Detect which cell encompasses the target text, then output its [X, Y] center coordinate. 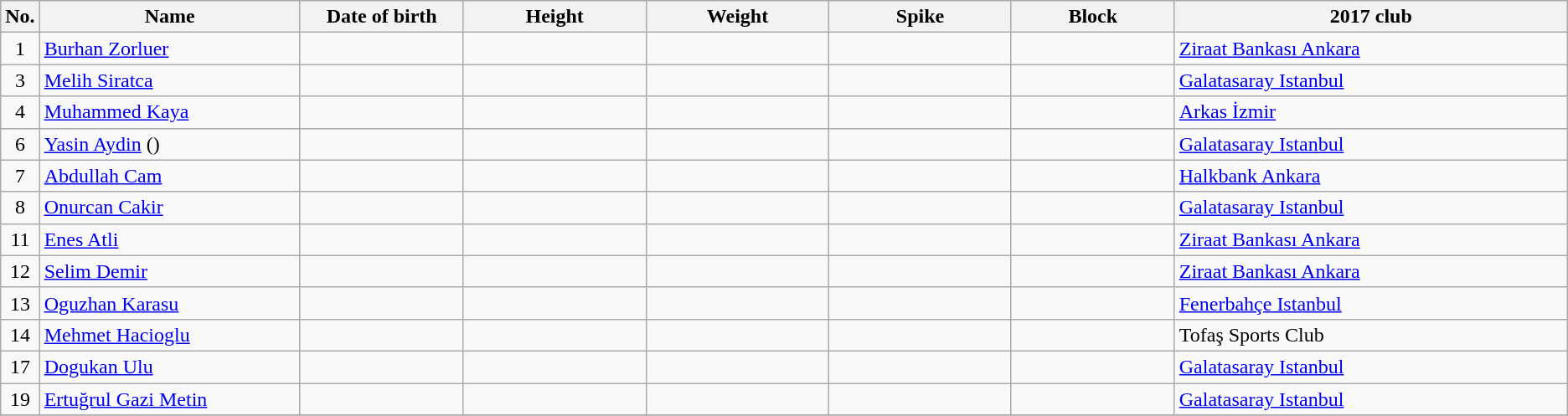
13 [20, 303]
3 [20, 80]
Mehmet Hacioglu [169, 335]
Spike [921, 17]
12 [20, 271]
4 [20, 112]
6 [20, 144]
Name [169, 17]
Ertuğrul Gazi Metin [169, 399]
1 [20, 49]
Enes Atli [169, 239]
Muhammed Kaya [169, 112]
8 [20, 208]
Abdullah Cam [169, 176]
Halkbank Ankara [1370, 176]
Weight [737, 17]
No. [20, 17]
Date of birth [382, 17]
19 [20, 399]
Onurcan Cakir [169, 208]
Height [554, 17]
11 [20, 239]
Tofaş Sports Club [1370, 335]
2017 club [1370, 17]
7 [20, 176]
Oguzhan Karasu [169, 303]
Burhan Zorluer [169, 49]
Yasin Aydin () [169, 144]
Block [1092, 17]
Arkas İzmir [1370, 112]
Melih Siratca [169, 80]
Dogukan Ulu [169, 367]
17 [20, 367]
Fenerbahçe Istanbul [1370, 303]
Selim Demir [169, 271]
14 [20, 335]
